Output the (x, y) coordinate of the center of the cell containing the given text.  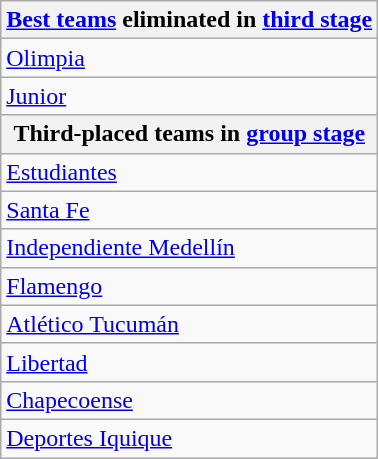
Independiente Medellín (190, 248)
Third-placed teams in group stage (190, 134)
Best teams eliminated in third stage (190, 20)
Libertad (190, 362)
Olimpia (190, 58)
Junior (190, 96)
Chapecoense (190, 400)
Flamengo (190, 286)
Estudiantes (190, 172)
Deportes Iquique (190, 438)
Atlético Tucumán (190, 324)
Santa Fe (190, 210)
